From the cell containing the given text, extract its center point as [x, y] coordinate. 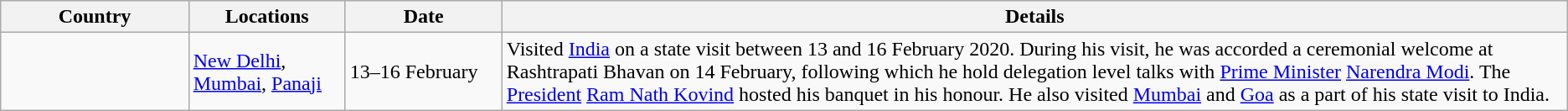
Country [95, 17]
Date [424, 17]
Details [1034, 17]
13–16 February [424, 71]
New Delhi, Mumbai, Panaji [266, 71]
Locations [266, 17]
